Locate the cell with the specified text and output its (X, Y) center coordinate. 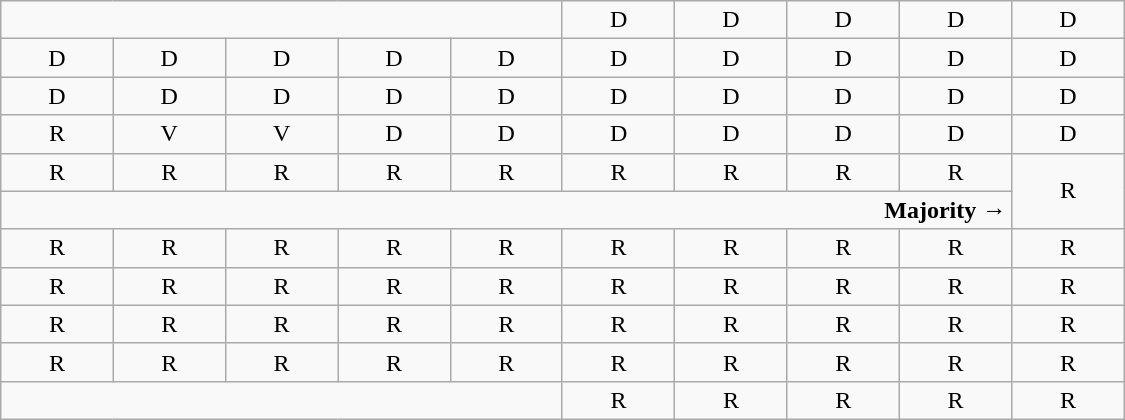
Majority → (506, 210)
